Extract the [X, Y] coordinate from the center of the cell holding the provided text.  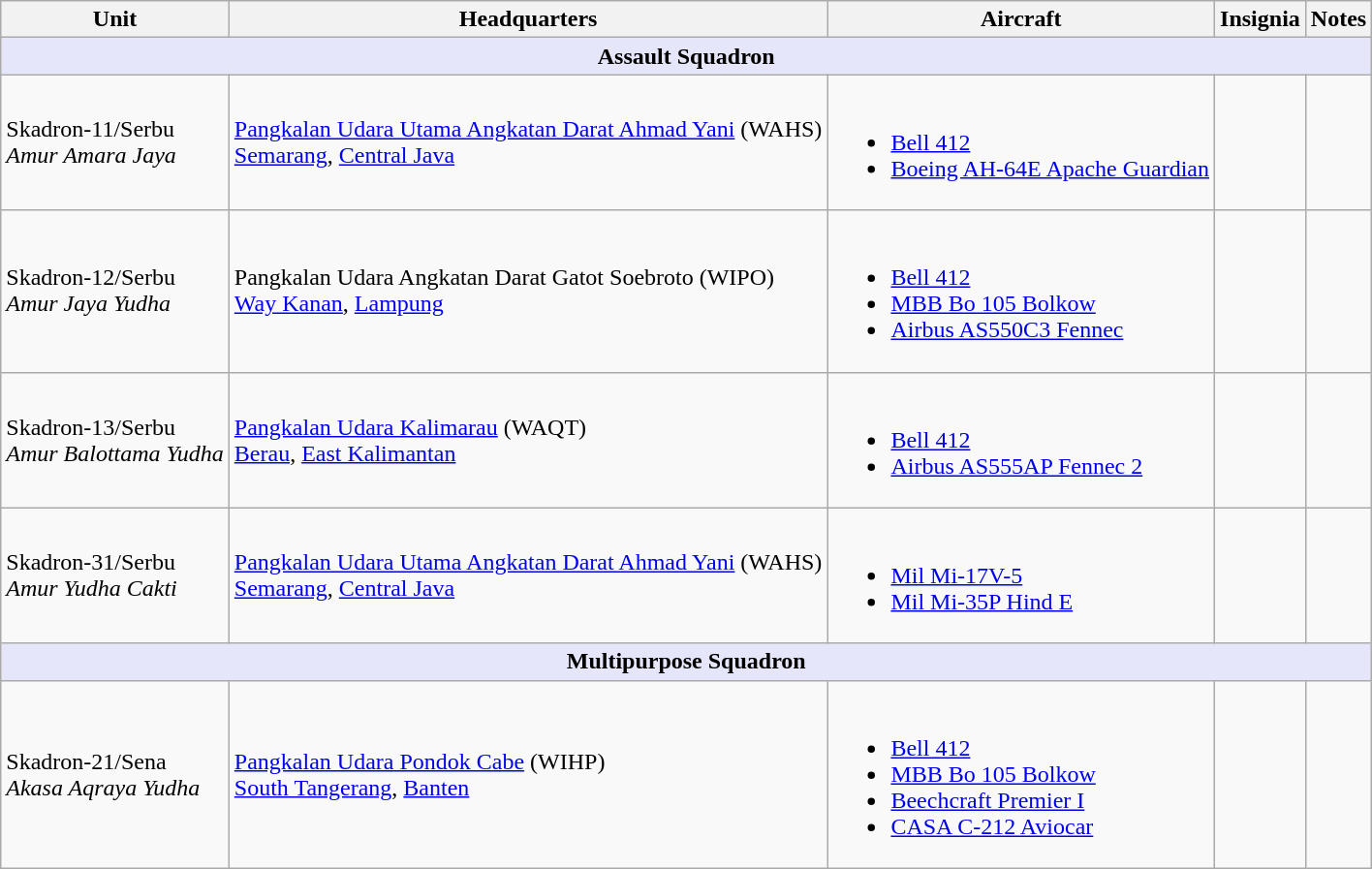
Aircraft [1021, 19]
Bell 412MBB Bo 105 BolkowBeechcraft Premier ICASA C-212 Aviocar [1021, 774]
Unit [115, 19]
Skadron-31/SerbuAmur Yudha Cakti [115, 575]
Skadron-12/SerbuAmur Jaya Yudha [115, 291]
Mil Mi-17V-5Mil Mi-35P Hind E [1021, 575]
Pangkalan Udara Angkatan Darat Gatot Soebroto (WIPO)Way Kanan, Lampung [528, 291]
Assault Squadron [686, 56]
Bell 412Boeing AH-64E Apache Guardian [1021, 142]
Skadron-21/SenaAkasa Aqraya Yudha [115, 774]
Pangkalan Udara Kalimarau (WAQT)Berau, East Kalimantan [528, 440]
Headquarters [528, 19]
Pangkalan Udara Pondok Cabe (WIHP)South Tangerang, Banten [528, 774]
Notes [1338, 19]
Bell 412Airbus AS555AP Fennec 2 [1021, 440]
Bell 412MBB Bo 105 BolkowAirbus AS550C3 Fennec [1021, 291]
Skadron-13/SerbuAmur Balottama Yudha [115, 440]
Multipurpose Squadron [686, 662]
Insignia [1261, 19]
Skadron-11/SerbuAmur Amara Jaya [115, 142]
